From the cell containing the given text, extract its center point as [X, Y] coordinate. 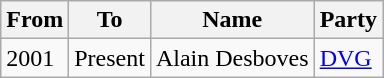
From [35, 20]
To [110, 20]
Party [348, 20]
Name [232, 20]
Present [110, 58]
DVG [348, 58]
Alain Desboves [232, 58]
2001 [35, 58]
